Detect which cell encompasses the target text, then output its [X, Y] center coordinate. 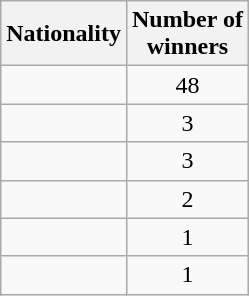
2 [187, 199]
48 [187, 85]
Number ofwinners [187, 34]
Nationality [64, 34]
